Detect which cell encompasses the target text, then output its [X, Y] center coordinate. 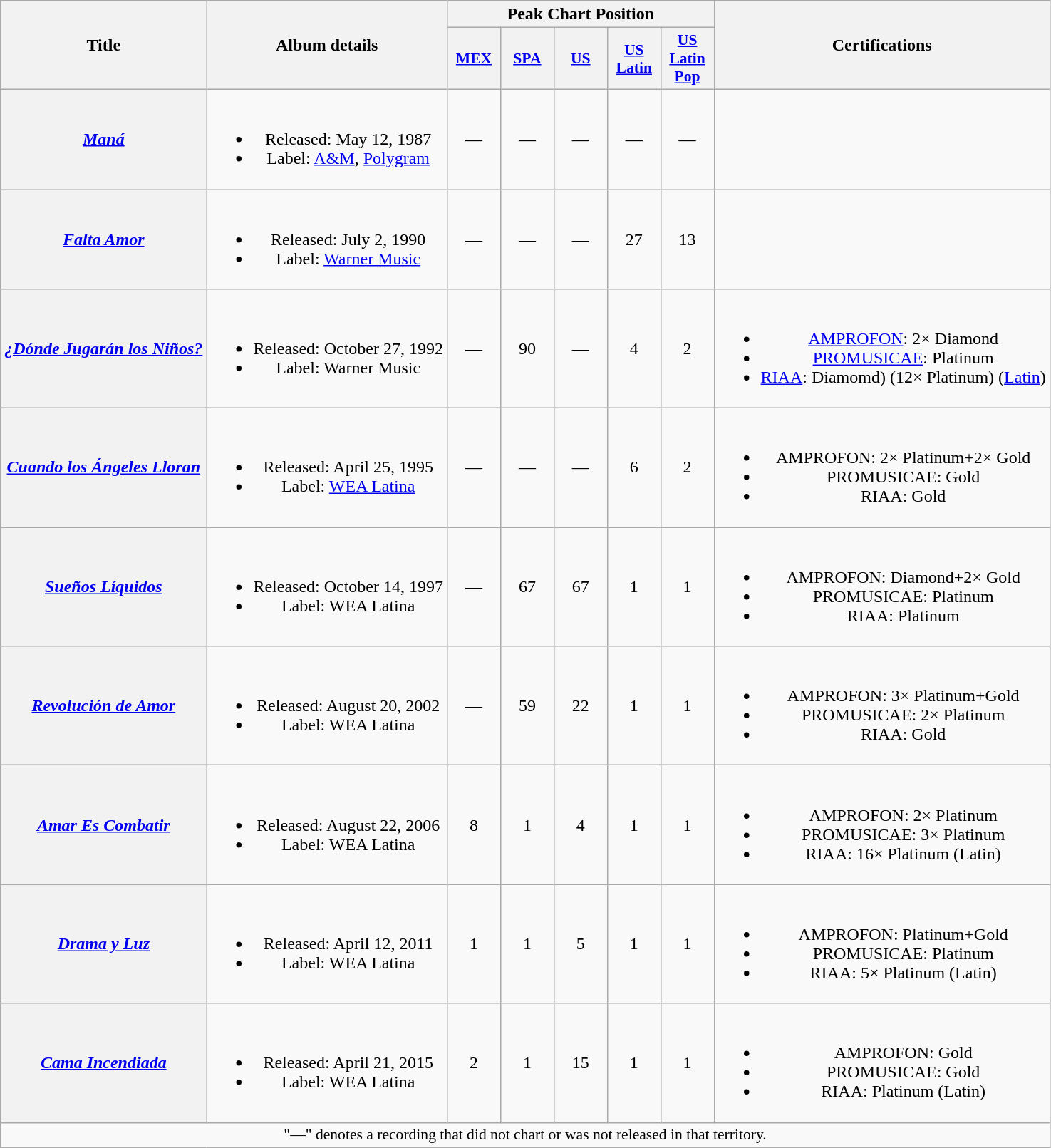
USLatin [634, 58]
AMPROFON: 2× PlatinumPROMUSICAE: 3× PlatinumRIAA: 16× Platinum (Latin) [882, 825]
22 [580, 705]
Released: August 22, 2006Label: WEA Latina [327, 825]
Title [104, 46]
Released: October 14, 1997Label: WEA Latina [327, 587]
AMPROFON: Platinum+GoldPROMUSICAE: PlatinumRIAA: 5× Platinum (Latin) [882, 943]
¿Dónde Jugarán los Niños? [104, 349]
15 [580, 1063]
AMPROFON: 2× Platinum+2× GoldPROMUSICAE: GoldRIAA: Gold [882, 467]
AMPROFON: GoldPROMUSICAE: GoldRIAA: Platinum (Latin) [882, 1063]
SPA [527, 58]
AMPROFON: Diamond+2× GoldPROMUSICAE: PlatinumRIAA: Platinum [882, 587]
Sueños Líquidos [104, 587]
Drama y Luz [104, 943]
Certifications [882, 46]
13 [687, 239]
5 [580, 943]
Released: April 12, 2011Label: WEA Latina [327, 943]
Revolución de Amor [104, 705]
6 [634, 467]
USLatin Pop [687, 58]
Released: April 21, 2015Label: WEA Latina [327, 1063]
Released: April 25, 1995Label: WEA Latina [327, 467]
"—" denotes a recording that did not chart or was not released in that territory. [526, 1135]
Cama Incendiada [104, 1063]
59 [527, 705]
27 [634, 239]
MEX [475, 58]
Released: October 27, 1992Label: Warner Music [327, 349]
Album details [327, 46]
Maná [104, 139]
AMPROFON: 3× Platinum+GoldPROMUSICAE: 2× PlatinumRIAA: Gold [882, 705]
90 [527, 349]
US [580, 58]
Released: May 12, 1987Label: A&M, Polygram [327, 139]
8 [475, 825]
Released: July 2, 1990Label: Warner Music [327, 239]
Falta Amor [104, 239]
Amar Es Combatir [104, 825]
Released: August 20, 2002Label: WEA Latina [327, 705]
AMPROFON: 2× DiamondPROMUSICAE: PlatinumRIAA: Diamomd) (12× Platinum) (Latin) [882, 349]
Cuando los Ángeles Lloran [104, 467]
Peak Chart Position [581, 14]
